Find where the given text appears and provide that cell's center as [x, y] coordinate. 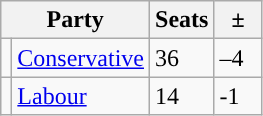
Seats [182, 20]
Conservative [81, 58]
–4 [238, 58]
14 [182, 96]
± [238, 20]
-1 [238, 96]
36 [182, 58]
Party [76, 20]
Labour [81, 96]
